Output the [X, Y] coordinate of the center of the cell containing the given text.  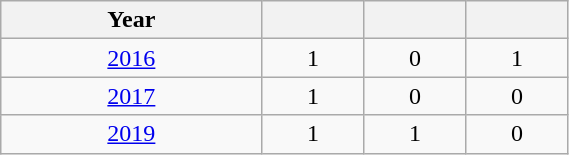
Year [132, 20]
2016 [132, 58]
2019 [132, 134]
2017 [132, 96]
